Extract the [X, Y] coordinate from the center of the cell holding the provided text.  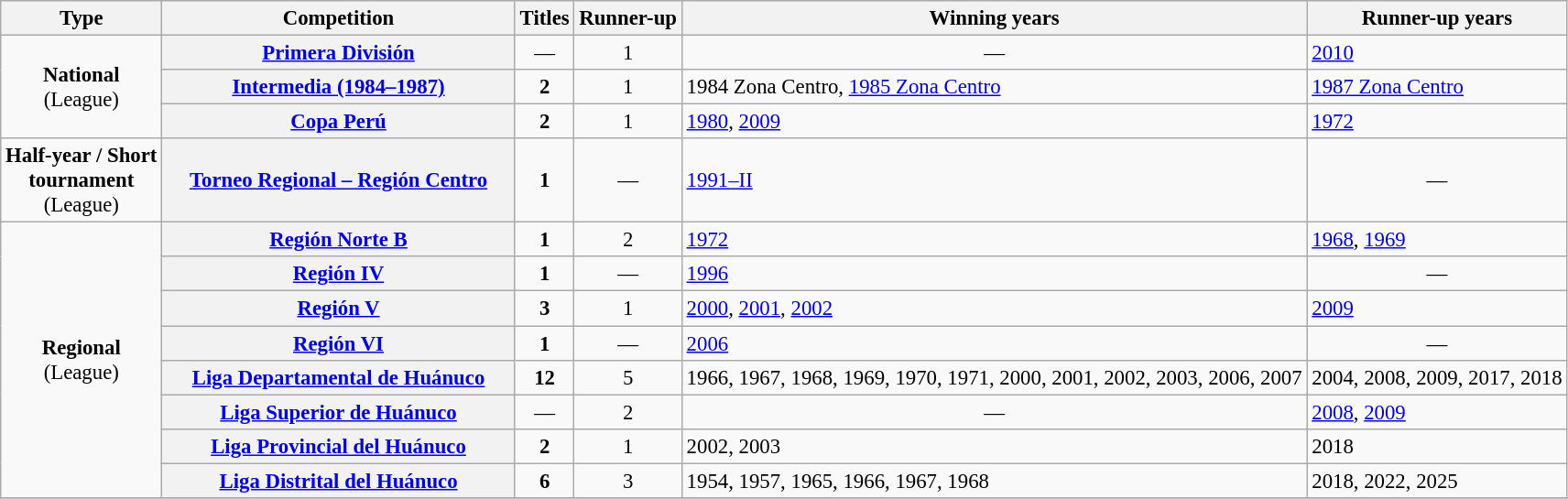
6 [544, 481]
2004, 2008, 2009, 2017, 2018 [1437, 377]
Región V [339, 309]
Liga Superior de Huánuco [339, 412]
2018, 2022, 2025 [1437, 481]
Runner-up [628, 18]
Copa Perú [339, 122]
1996 [995, 274]
Intermedia (1984–1987) [339, 87]
Región VI [339, 343]
1984 Zona Centro, 1985 Zona Centro [995, 87]
1966, 1967, 1968, 1969, 1970, 1971, 2000, 2001, 2002, 2003, 2006, 2007 [995, 377]
Torneo Regional – Región Centro [339, 180]
Región Norte B [339, 240]
2018 [1437, 446]
2002, 2003 [995, 446]
2008, 2009 [1437, 412]
Runner-up years [1437, 18]
Liga Provincial del Huánuco [339, 446]
Regional(League) [82, 361]
National(League) [82, 88]
Liga Departamental de Huánuco [339, 377]
5 [628, 377]
Región IV [339, 274]
2000, 2001, 2002 [995, 309]
2009 [1437, 309]
1980, 2009 [995, 122]
2006 [995, 343]
Type [82, 18]
Winning years [995, 18]
Half-year / Shorttournament(League) [82, 180]
2010 [1437, 53]
12 [544, 377]
1987 Zona Centro [1437, 87]
1991–II [995, 180]
1954, 1957, 1965, 1966, 1967, 1968 [995, 481]
Competition [339, 18]
Liga Distrital del Huánuco [339, 481]
1968, 1969 [1437, 240]
Titles [544, 18]
Primera División [339, 53]
